Identify which cell holds the provided text, then report its [x, y] central coordinate. 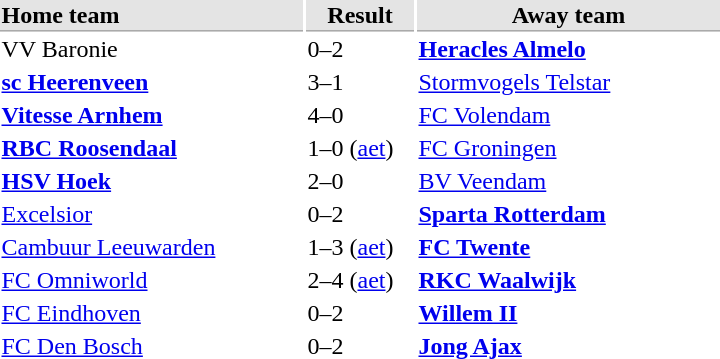
1–0 (aet) [360, 149]
FC Twente [568, 247]
Excelsior [152, 215]
Sparta Rotterdam [568, 215]
2–4 (aet) [360, 281]
FC Eindhoven [152, 313]
Stormvogels Telstar [568, 83]
sc Heerenveen [152, 83]
1–3 (aet) [360, 247]
FC Volendam [568, 115]
3–1 [360, 83]
VV Baronie [152, 49]
FC Groningen [568, 149]
HSV Hoek [152, 181]
4–0 [360, 115]
Willem II [568, 313]
BV Veendam [568, 181]
RBC Roosendaal [152, 149]
Heracles Almelo [568, 49]
Vitesse Arnhem [152, 115]
2–0 [360, 181]
FC Omniworld [152, 281]
Home team [152, 16]
Cambuur Leeuwarden [152, 247]
Result [360, 16]
RKC Waalwijk [568, 281]
Away team [568, 16]
